Determine the [x, y] coordinate at the center of the cell enclosing the given text.  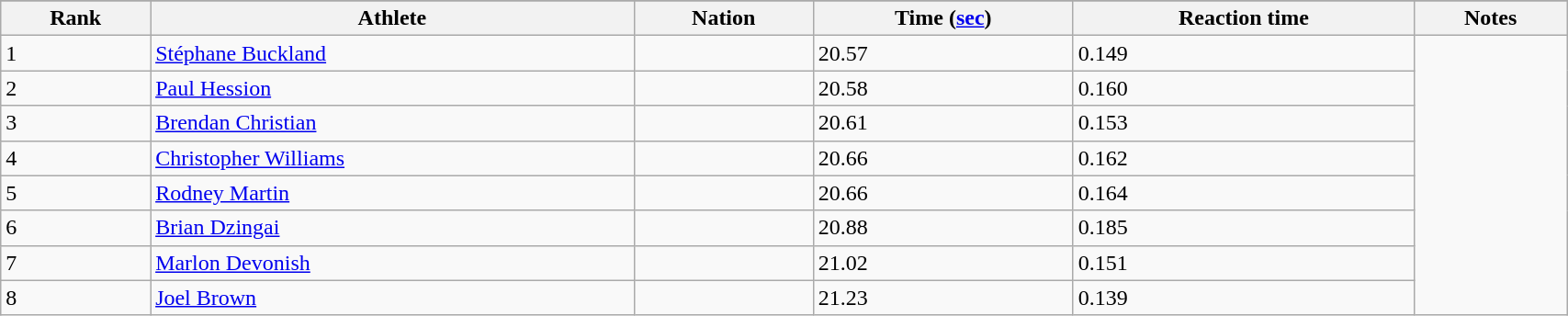
21.23 [942, 298]
Notes [1491, 18]
Athlete [393, 18]
8 [75, 298]
3 [75, 123]
Joel Brown [393, 298]
Marlon Devonish [393, 263]
0.151 [1244, 263]
1 [75, 53]
Brian Dzingai [393, 228]
0.162 [1244, 158]
0.185 [1244, 228]
Stéphane Buckland [393, 53]
6 [75, 228]
2 [75, 88]
0.164 [1244, 193]
Christopher Williams [393, 158]
7 [75, 263]
Nation [724, 18]
20.57 [942, 53]
5 [75, 193]
0.160 [1244, 88]
Rodney Martin [393, 193]
Rank [75, 18]
20.61 [942, 123]
Brendan Christian [393, 123]
Reaction time [1244, 18]
0.149 [1244, 53]
Paul Hession [393, 88]
0.139 [1244, 298]
21.02 [942, 263]
4 [75, 158]
Time (sec) [942, 18]
20.58 [942, 88]
20.88 [942, 228]
0.153 [1244, 123]
